Search for the cell housing the specified text and yield its (x, y) center coordinate. 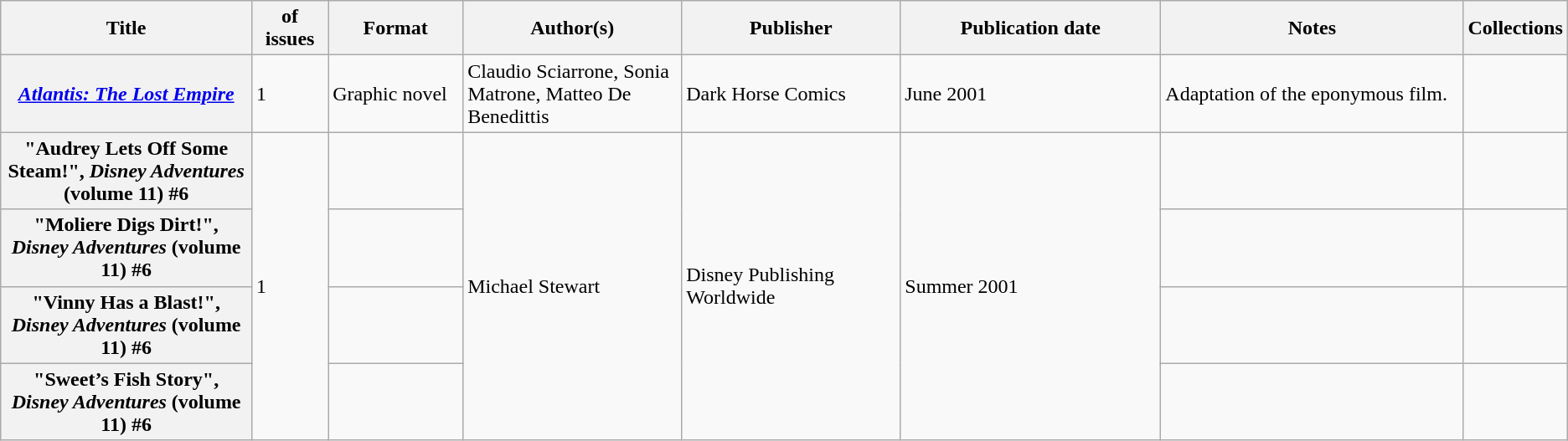
Format (395, 28)
Dark Horse Comics (791, 94)
"Moliere Digs Dirt!", Disney Adventures (volume 11) #6 (126, 248)
Atlantis: The Lost Empire (126, 94)
Title (126, 28)
Claudio Sciarrone, Sonia Matrone, Matteo De Benedittis (573, 94)
"Sweet’s Fish Story", Disney Adventures (volume 11) #6 (126, 402)
Disney Publishing Worldwide (791, 286)
June 2001 (1030, 94)
Notes (1312, 28)
"Vinny Has a Blast!", Disney Adventures (volume 11) #6 (126, 325)
Collections (1515, 28)
Summer 2001 (1030, 286)
Publication date (1030, 28)
Publisher (791, 28)
of issues (290, 28)
Adaptation of the eponymous film. (1312, 94)
"Audrey Lets Off Some Steam!", Disney Adventures (volume 11) #6 (126, 171)
Michael Stewart (573, 286)
Author(s) (573, 28)
Graphic novel (395, 94)
